Output the (X, Y) coordinate of the center of the cell containing the given text.  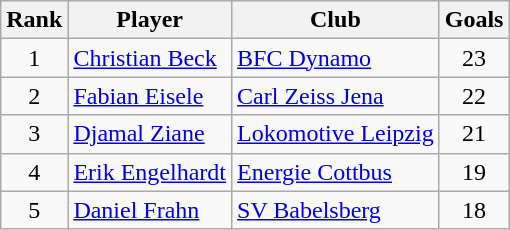
Player (150, 20)
Djamal Ziane (150, 134)
Rank (34, 20)
Lokomotive Leipzig (336, 134)
23 (474, 58)
Daniel Frahn (150, 210)
4 (34, 172)
5 (34, 210)
19 (474, 172)
Carl Zeiss Jena (336, 96)
SV Babelsberg (336, 210)
Erik Engelhardt (150, 172)
1 (34, 58)
Christian Beck (150, 58)
Club (336, 20)
Goals (474, 20)
18 (474, 210)
22 (474, 96)
2 (34, 96)
21 (474, 134)
Fabian Eisele (150, 96)
3 (34, 134)
BFC Dynamo (336, 58)
Energie Cottbus (336, 172)
